Locate the cell with the specified text and output its (X, Y) center coordinate. 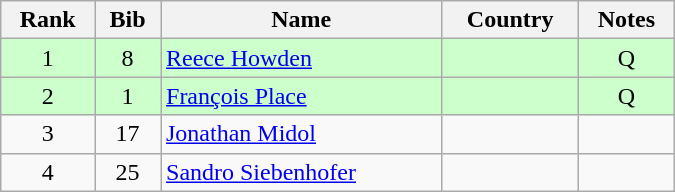
Country (510, 20)
3 (48, 134)
2 (48, 96)
17 (128, 134)
25 (128, 172)
François Place (300, 96)
Jonathan Midol (300, 134)
Notes (627, 20)
Reece Howden (300, 58)
Name (300, 20)
Sandro Siebenhofer (300, 172)
4 (48, 172)
Rank (48, 20)
8 (128, 58)
Bib (128, 20)
